Pinpoint the cell where the given text exists, returning its [x, y] midpoint coordinate. 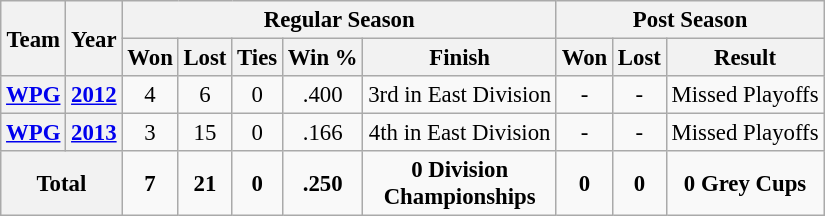
3rd in East Division [460, 95]
.250 [322, 184]
4 [150, 95]
7 [150, 184]
Year [94, 38]
0 Grey Cups [745, 184]
3 [150, 133]
2013 [94, 133]
6 [205, 95]
Finish [460, 58]
Regular Season [339, 20]
.166 [322, 133]
.400 [322, 95]
Post Season [690, 20]
Ties [258, 58]
Result [745, 58]
Win % [322, 58]
15 [205, 133]
4th in East Division [460, 133]
Team [34, 38]
0 DivisionChampionships [460, 184]
21 [205, 184]
Total [62, 184]
2012 [94, 95]
